Determine the (X, Y) coordinate at the center of the cell enclosing the given text.  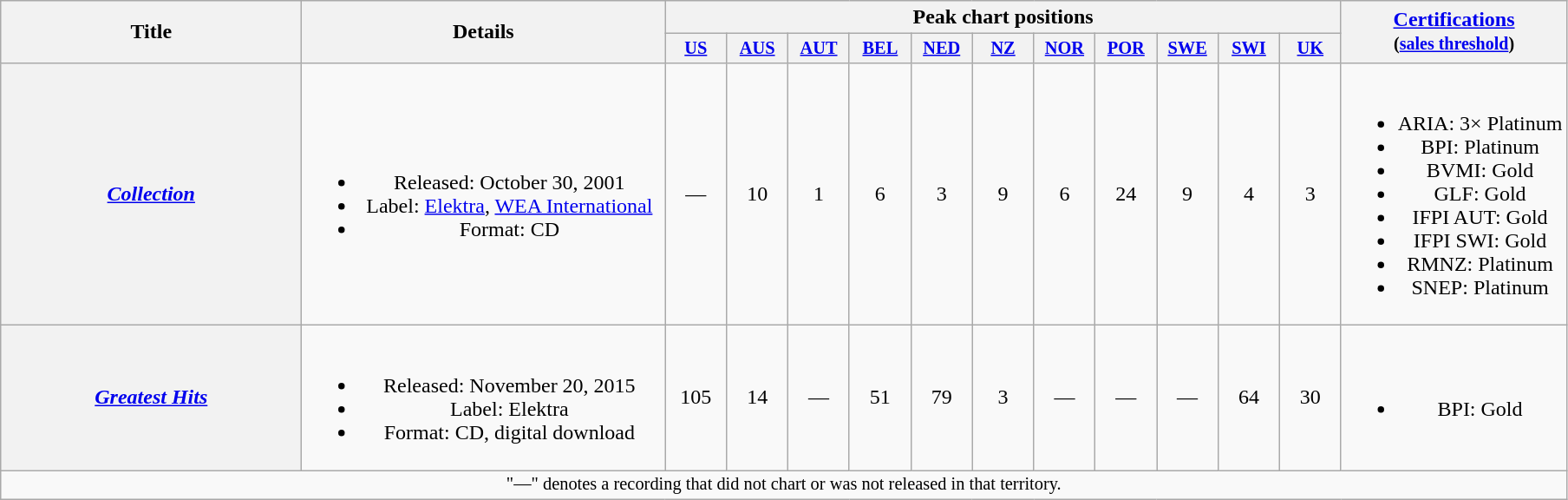
24 (1126, 194)
NZ (1003, 49)
BPI: Gold (1454, 398)
4 (1249, 194)
1 (819, 194)
64 (1249, 398)
BEL (879, 49)
Certifications(sales threshold) (1454, 32)
Released: November 20, 2015Label: ElektraFormat: CD, digital download (484, 398)
SWE (1188, 49)
SWI (1249, 49)
NOR (1065, 49)
Title (151, 32)
POR (1126, 49)
51 (879, 398)
ARIA: 3× PlatinumBPI: PlatinumBVMI: GoldGLF: GoldIFPI AUT: GoldIFPI SWI: GoldRMNZ: PlatinumSNEP: Platinum (1454, 194)
10 (758, 194)
Greatest Hits (151, 398)
UK (1310, 49)
Released: October 30, 2001Label: Elektra, WEA InternationalFormat: CD (484, 194)
"—" denotes a recording that did not chart or was not released in that territory. (784, 485)
Collection (151, 194)
US (696, 49)
79 (942, 398)
30 (1310, 398)
105 (696, 398)
14 (758, 398)
Peak chart positions (1003, 17)
AUS (758, 49)
Details (484, 32)
AUT (819, 49)
NED (942, 49)
